From the cell containing the given text, extract its center point as [x, y] coordinate. 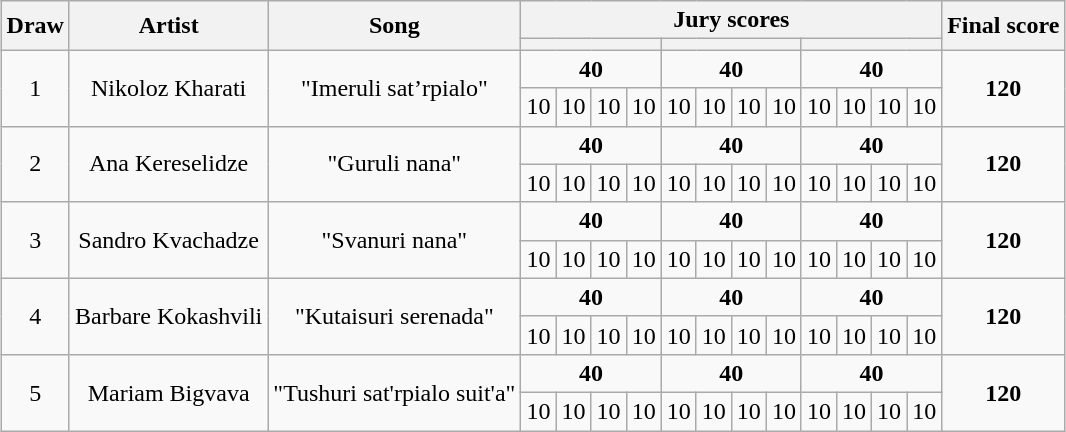
Mariam Bigvava [168, 392]
"Tushuri sat'rpialo suit'a" [394, 392]
Sandro Kvachadze [168, 240]
Nikoloz Kharati [168, 88]
Ana Kereselidze [168, 164]
2 [35, 164]
"Svanuri nana" [394, 240]
"Guruli nana" [394, 164]
1 [35, 88]
"Kutaisuri serenada" [394, 316]
Song [394, 26]
Jury scores [732, 20]
Artist [168, 26]
3 [35, 240]
4 [35, 316]
Final score [1004, 26]
"Imeruli sat’rpialo" [394, 88]
Draw [35, 26]
Barbare Kokashvili [168, 316]
5 [35, 392]
